Output the (X, Y) coordinate of the center of the cell containing the given text.  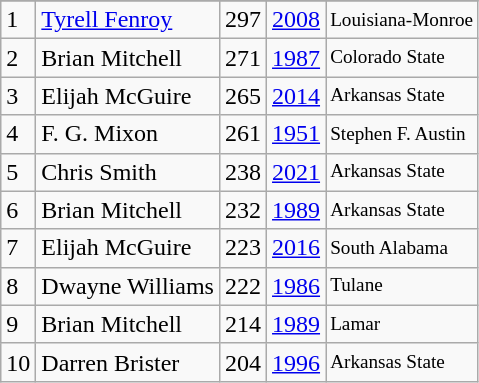
8 (18, 286)
2021 (296, 172)
Louisiana-Monroe (402, 20)
6 (18, 210)
Dwayne Williams (128, 286)
1951 (296, 134)
Tulane (402, 286)
South Alabama (402, 248)
10 (18, 362)
Colorado State (402, 58)
Lamar (402, 324)
Tyrell Fenroy (128, 20)
2014 (296, 96)
2008 (296, 20)
1 (18, 20)
204 (242, 362)
1987 (296, 58)
261 (242, 134)
7 (18, 248)
2016 (296, 248)
222 (242, 286)
Darren Brister (128, 362)
297 (242, 20)
3 (18, 96)
238 (242, 172)
271 (242, 58)
265 (242, 96)
Chris Smith (128, 172)
223 (242, 248)
F. G. Mixon (128, 134)
1996 (296, 362)
5 (18, 172)
4 (18, 134)
232 (242, 210)
1986 (296, 286)
2 (18, 58)
Stephen F. Austin (402, 134)
9 (18, 324)
214 (242, 324)
